Scan for the cell matching the given text and deliver its (X, Y) coordinate at center. 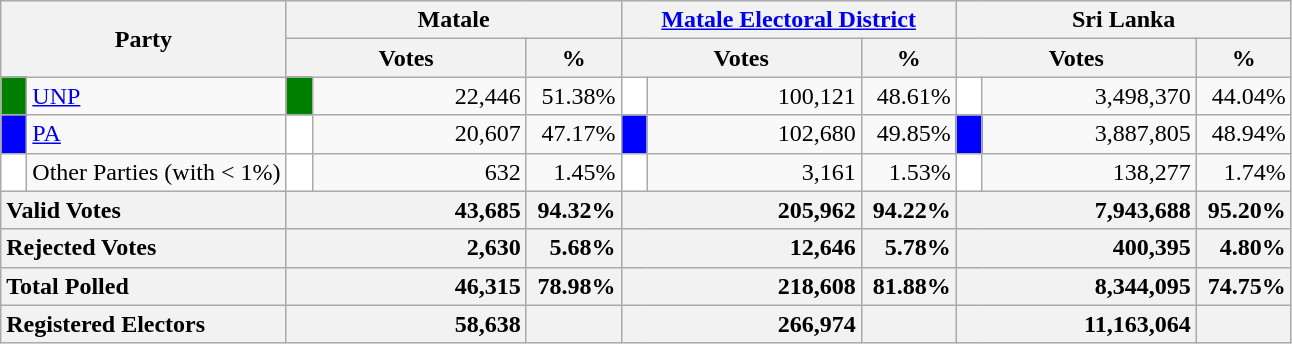
47.17% (574, 134)
100,121 (754, 96)
4.80% (1244, 248)
3,161 (754, 172)
Other Parties (with < 1%) (156, 172)
51.38% (574, 96)
Matale (454, 20)
81.88% (908, 286)
48.94% (1244, 134)
44.04% (1244, 96)
205,962 (741, 210)
266,974 (741, 324)
95.20% (1244, 210)
58,638 (406, 324)
11,163,064 (1076, 324)
218,608 (741, 286)
Party (144, 39)
48.61% (908, 96)
138,277 (1089, 172)
Valid Votes (144, 210)
12,646 (741, 248)
632 (419, 172)
Sri Lanka (1124, 20)
94.22% (908, 210)
5.68% (574, 248)
400,395 (1076, 248)
PA (156, 134)
74.75% (1244, 286)
1.45% (574, 172)
3,887,805 (1089, 134)
78.98% (574, 286)
3,498,370 (1089, 96)
1.74% (1244, 172)
Matale Electoral District (788, 20)
49.85% (908, 134)
7,943,688 (1076, 210)
Registered Electors (144, 324)
UNP (156, 96)
Rejected Votes (144, 248)
102,680 (754, 134)
22,446 (419, 96)
20,607 (419, 134)
Total Polled (144, 286)
8,344,095 (1076, 286)
5.78% (908, 248)
43,685 (406, 210)
2,630 (406, 248)
94.32% (574, 210)
1.53% (908, 172)
46,315 (406, 286)
